Search for the cell housing the specified text and yield its (X, Y) center coordinate. 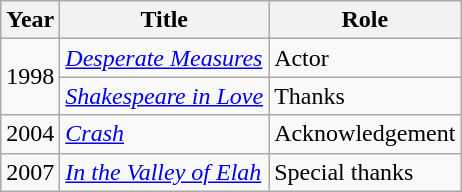
Acknowledgement (365, 134)
2007 (30, 172)
Shakespeare in Love (164, 96)
Role (365, 20)
Crash (164, 134)
Year (30, 20)
Special thanks (365, 172)
2004 (30, 134)
Desperate Measures (164, 58)
Actor (365, 58)
Thanks (365, 96)
Title (164, 20)
In the Valley of Elah (164, 172)
1998 (30, 77)
